Return the (x, y) coordinate for the center point of the cell that contains the specified text.  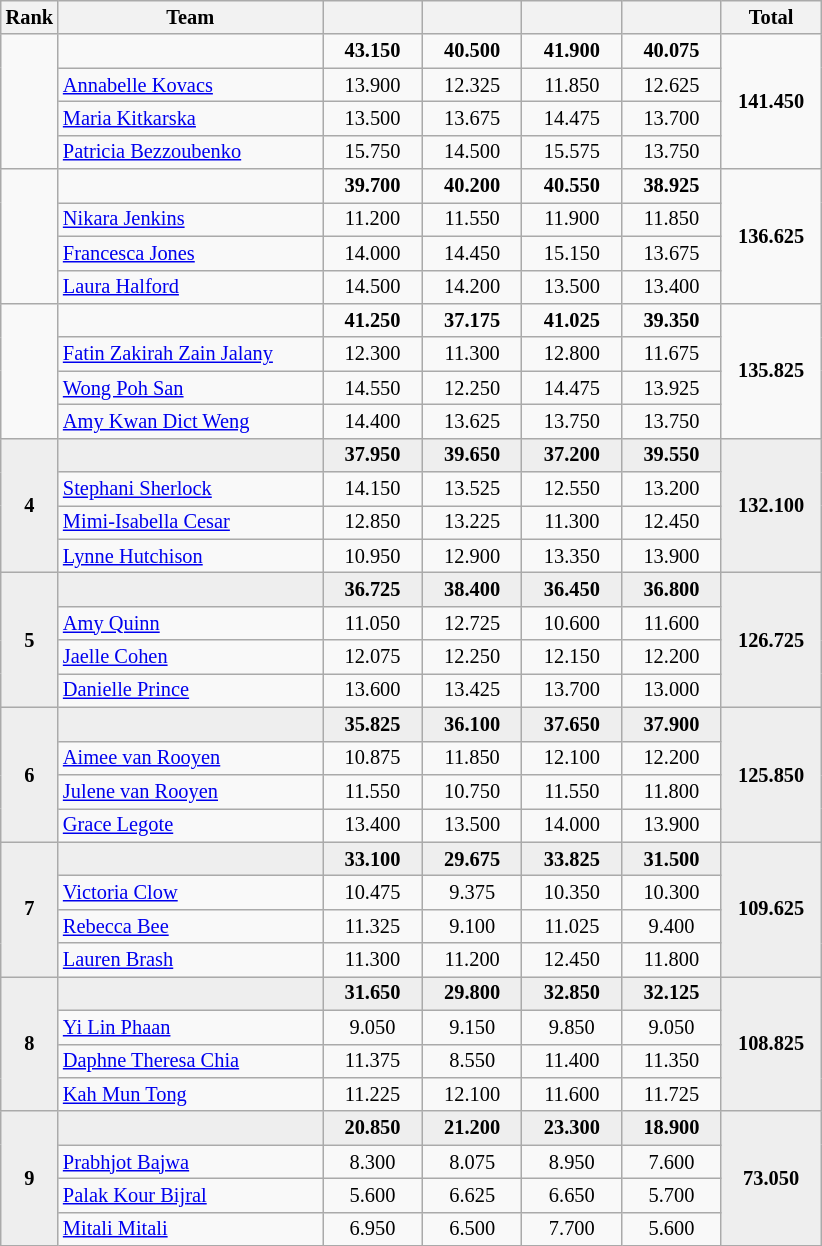
36.450 (572, 589)
36.725 (373, 589)
37.650 (572, 724)
Laura Halford (190, 287)
20.850 (373, 1128)
12.800 (572, 354)
Amy Kwan Dict Weng (190, 421)
10.950 (373, 556)
39.350 (672, 320)
21.200 (472, 1128)
73.050 (771, 1178)
40.550 (572, 186)
8.550 (472, 1061)
15.150 (572, 253)
108.825 (771, 1044)
29.675 (472, 859)
Maria Kitkarska (190, 118)
37.950 (373, 455)
12.550 (572, 489)
13.600 (373, 690)
23.300 (572, 1128)
11.375 (373, 1061)
12.900 (472, 556)
7.600 (672, 1162)
11.350 (672, 1061)
13.925 (672, 388)
11.050 (373, 623)
13.200 (672, 489)
4 (30, 506)
6.500 (472, 1229)
13.625 (472, 421)
14.450 (472, 253)
9.375 (472, 892)
38.400 (472, 589)
11.725 (672, 1094)
12.300 (373, 354)
39.700 (373, 186)
11.675 (672, 354)
132.100 (771, 506)
Rank (30, 17)
41.900 (572, 51)
31.650 (373, 993)
32.125 (672, 993)
12.625 (672, 85)
37.175 (472, 320)
Victoria Clow (190, 892)
135.825 (771, 370)
41.250 (373, 320)
33.825 (572, 859)
10.475 (373, 892)
36.100 (472, 724)
12.075 (373, 657)
8.950 (572, 1162)
9.100 (472, 926)
Lauren Brash (190, 960)
Kah Mun Tong (190, 1094)
9.400 (672, 926)
Mimi-Isabella Cesar (190, 522)
13.225 (472, 522)
Total (771, 17)
14.400 (373, 421)
Prabhjot Bajwa (190, 1162)
Palak Kour Bijral (190, 1195)
15.750 (373, 152)
13.425 (472, 690)
10.875 (373, 758)
Nikara Jenkins (190, 219)
39.650 (472, 455)
18.900 (672, 1128)
8.300 (373, 1162)
14.150 (373, 489)
40.200 (472, 186)
Wong Poh San (190, 388)
14.200 (472, 287)
33.100 (373, 859)
31.500 (672, 859)
29.800 (472, 993)
11.025 (572, 926)
37.200 (572, 455)
11.400 (572, 1061)
6.625 (472, 1195)
10.750 (472, 791)
32.850 (572, 993)
Fatin Zakirah Zain Jalany (190, 354)
12.850 (373, 522)
6.950 (373, 1229)
Daphne Theresa Chia (190, 1061)
13.525 (472, 489)
37.900 (672, 724)
Amy Quinn (190, 623)
Lynne Hutchison (190, 556)
7.700 (572, 1229)
Annabelle Kovacs (190, 85)
13.000 (672, 690)
14.550 (373, 388)
11.225 (373, 1094)
12.325 (472, 85)
10.350 (572, 892)
Mitali Mitali (190, 1229)
10.600 (572, 623)
39.550 (672, 455)
Aimee van Rooyen (190, 758)
35.825 (373, 724)
9.850 (572, 1027)
Francesca Jones (190, 253)
40.500 (472, 51)
10.300 (672, 892)
38.925 (672, 186)
9 (30, 1178)
15.575 (572, 152)
6.650 (572, 1195)
7 (30, 910)
9.150 (472, 1027)
Rebecca Bee (190, 926)
11.325 (373, 926)
43.150 (373, 51)
Stephani Sherlock (190, 489)
125.850 (771, 774)
109.625 (771, 910)
12.150 (572, 657)
136.625 (771, 236)
12.725 (472, 623)
11.900 (572, 219)
Patricia Bezzoubenko (190, 152)
8 (30, 1044)
Julene van Rooyen (190, 791)
141.450 (771, 102)
36.800 (672, 589)
41.025 (572, 320)
5.700 (672, 1195)
5 (30, 640)
Grace Legote (190, 825)
Team (190, 17)
13.350 (572, 556)
Danielle Prince (190, 690)
Jaelle Cohen (190, 657)
40.075 (672, 51)
8.075 (472, 1162)
Yi Lin Phaan (190, 1027)
6 (30, 774)
126.725 (771, 640)
